Locate the cell with the specified text and output its [X, Y] center coordinate. 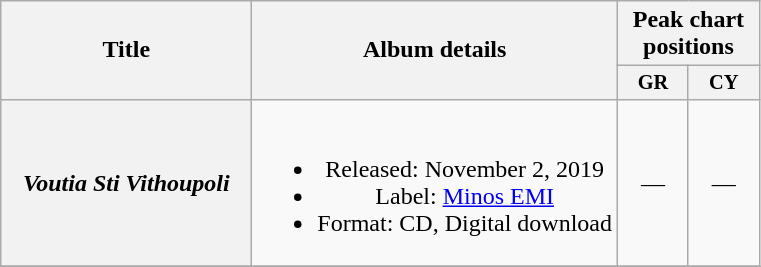
Released: November 2, 2019Label: Minos EMIFormat: CD, Digital download [435, 182]
Album details [435, 50]
Voutia Sti Vithoupoli [126, 182]
GR [654, 83]
Peak chart positions [689, 34]
Title [126, 50]
CY [724, 83]
